Provide the [X, Y] coordinate of the cell's center where the given text is located.  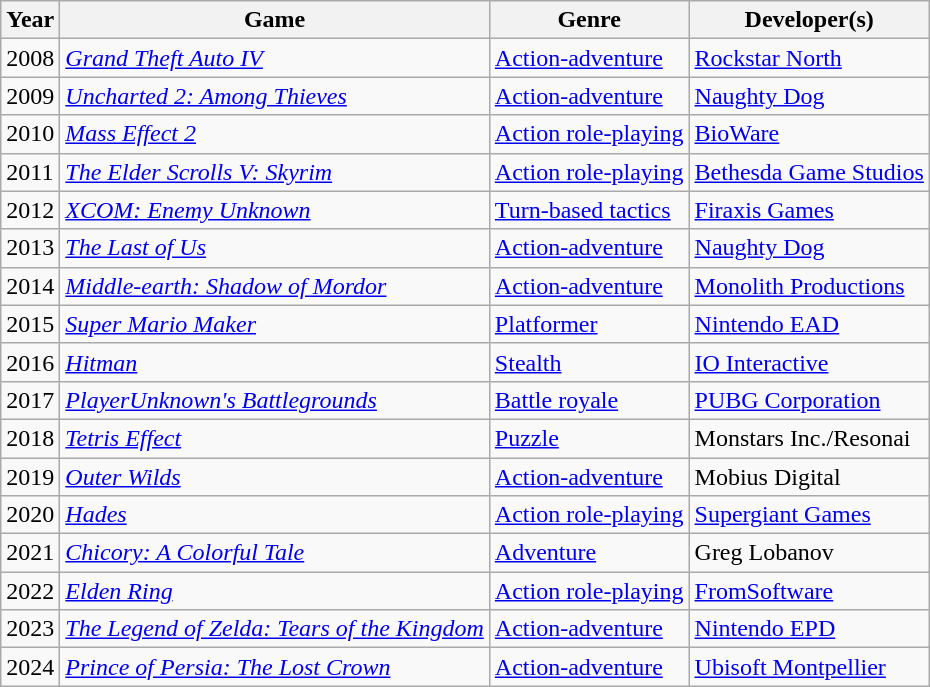
The Legend of Zelda: Tears of the Kingdom [275, 629]
Platformer [589, 324]
Ubisoft Montpellier [809, 667]
2017 [30, 400]
2019 [30, 477]
2008 [30, 58]
IO Interactive [809, 362]
Hitman [275, 362]
Turn-based tactics [589, 210]
Nintendo EAD [809, 324]
Hades [275, 515]
Uncharted 2: Among Thieves [275, 96]
2020 [30, 515]
2022 [30, 591]
Genre [589, 20]
Grand Theft Auto IV [275, 58]
Firaxis Games [809, 210]
Mobius Digital [809, 477]
Monolith Productions [809, 286]
FromSoftware [809, 591]
2023 [30, 629]
Outer Wilds [275, 477]
Game [275, 20]
XCOM: Enemy Unknown [275, 210]
2018 [30, 438]
PlayerUnknown's Battlegrounds [275, 400]
BioWare [809, 134]
Bethesda Game Studios [809, 172]
Supergiant Games [809, 515]
2024 [30, 667]
2013 [30, 248]
2014 [30, 286]
2011 [30, 172]
The Last of Us [275, 248]
2010 [30, 134]
Middle-earth: Shadow of Mordor [275, 286]
2012 [30, 210]
2009 [30, 96]
Monstars Inc./Resonai [809, 438]
Battle royale [589, 400]
Adventure [589, 553]
2016 [30, 362]
Nintendo EPD [809, 629]
Prince of Persia: The Lost Crown [275, 667]
Chicory: A Colorful Tale [275, 553]
Tetris Effect [275, 438]
PUBG Corporation [809, 400]
Super Mario Maker [275, 324]
Greg Lobanov [809, 553]
Elden Ring [275, 591]
Puzzle [589, 438]
Stealth [589, 362]
Rockstar North [809, 58]
Developer(s) [809, 20]
Year [30, 20]
2021 [30, 553]
2015 [30, 324]
The Elder Scrolls V: Skyrim [275, 172]
Mass Effect 2 [275, 134]
